Search for the cell housing the specified text and yield its (X, Y) center coordinate. 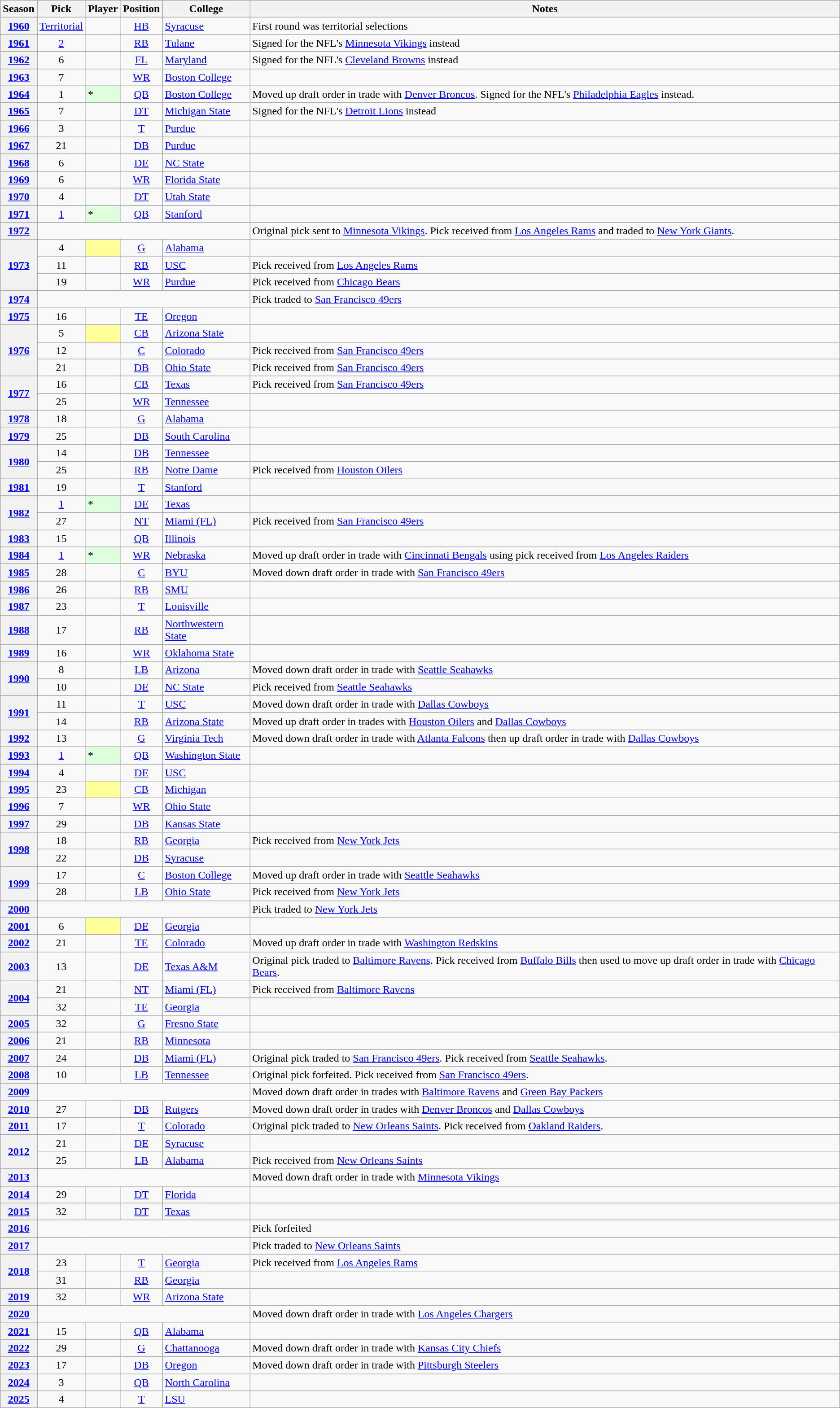
1992 (19, 738)
Moved down draft order in trade with Dallas Cowboys (545, 704)
2012 (19, 1152)
1976 (19, 350)
Texas A&M (206, 966)
2025 (19, 1399)
Moved down draft order in trade with Seattle Seahawks (545, 670)
Illinois (206, 538)
1964 (19, 94)
Pick traded to New Orleans Saints (545, 1246)
Louisville (206, 607)
Fresno State (206, 1023)
LSU (206, 1399)
2017 (19, 1246)
2019 (19, 1297)
2024 (19, 1382)
2015 (19, 1211)
FL (141, 60)
2022 (19, 1348)
Original pick sent to Minnesota Vikings. Pick received from Los Angeles Rams and traded to New York Giants. (545, 231)
College (206, 9)
Moved up draft order in trade with Seattle Seahawks (545, 875)
1987 (19, 607)
1973 (19, 265)
BYU (206, 573)
Pick traded to New York Jets (545, 909)
Kansas State (206, 824)
1972 (19, 231)
2002 (19, 943)
Original pick traded to Baltimore Ravens. Pick received from Buffalo Bills then used to move up draft order in trade with Chicago Bears. (545, 966)
1963 (19, 77)
1960 (19, 26)
1998 (19, 849)
2023 (19, 1365)
Northwestern State (206, 630)
Original pick traded to San Francisco 49ers. Pick received from Seattle Seahawks. (545, 1058)
2 (61, 43)
Pick (61, 9)
26 (61, 590)
Utah State (206, 197)
Moved down draft order in trade with Atlanta Falcons then up draft order in trade with Dallas Cowboys (545, 738)
2008 (19, 1075)
1977 (19, 393)
2006 (19, 1041)
Moved down draft order in trade with Los Angeles Chargers (545, 1314)
Pick received from Chicago Bears (545, 282)
1983 (19, 538)
1966 (19, 128)
North Carolina (206, 1382)
Minnesota (206, 1041)
1997 (19, 824)
Florida State (206, 179)
2014 (19, 1194)
Rutgers (206, 1109)
2007 (19, 1058)
Moved up draft order in trade with Denver Broncos. Signed for the NFL's Philadelphia Eagles instead. (545, 94)
22 (61, 858)
8 (61, 670)
24 (61, 1058)
Moved down draft order in trade with Minnesota Vikings (545, 1177)
2004 (19, 998)
Moved down draft order in trade with San Francisco 49ers (545, 573)
1985 (19, 573)
Signed for the NFL's Minnesota Vikings instead (545, 43)
Original pick forfeited. Pick received from San Francisco 49ers. (545, 1075)
1978 (19, 419)
Position (141, 9)
Notre Dame (206, 470)
1961 (19, 43)
Pick received from Houston Oilers (545, 470)
1994 (19, 772)
Moved up draft order in trade with Washington Redskins (545, 943)
Maryland (206, 60)
Original pick traded to New Orleans Saints. Pick received from Oakland Raiders. (545, 1126)
1993 (19, 755)
2000 (19, 909)
Virginia Tech (206, 738)
Pick traded to San Francisco 49ers (545, 299)
2010 (19, 1109)
5 (61, 333)
HB (141, 26)
2001 (19, 926)
2003 (19, 966)
Oklahoma State (206, 653)
Moved down draft order in trade with Pittsburgh Steelers (545, 1365)
Michigan (206, 790)
1980 (19, 461)
Moved up draft order in trades with Houston Oilers and Dallas Cowboys (545, 721)
Signed for the NFL's Detroit Lions instead (545, 111)
Moved down draft order in trade with Kansas City Chiefs (545, 1348)
2009 (19, 1092)
2005 (19, 1023)
Arizona (206, 670)
2020 (19, 1314)
1988 (19, 630)
1965 (19, 111)
1991 (19, 713)
Signed for the NFL's Cleveland Browns instead (545, 60)
1979 (19, 436)
1967 (19, 145)
Moved down draft order in trades with Denver Broncos and Dallas Cowboys (545, 1109)
Moved down draft order in trades with Baltimore Ravens and Green Bay Packers (545, 1092)
Season (19, 9)
1971 (19, 214)
2016 (19, 1229)
1999 (19, 883)
Player (103, 9)
Moved up draft order in trade with Cincinnati Bengals using pick received from Los Angeles Raiders (545, 555)
2021 (19, 1331)
2018 (19, 1271)
1982 (19, 513)
1989 (19, 653)
Chattanooga (206, 1348)
1962 (19, 60)
12 (61, 350)
Pick received from Seattle Seahawks (545, 687)
1990 (19, 678)
1969 (19, 179)
1986 (19, 590)
1974 (19, 299)
Pick received from Baltimore Ravens (545, 989)
Tulane (206, 43)
Pick forfeited (545, 1229)
Notes (545, 9)
Florida (206, 1194)
Territorial (61, 26)
1970 (19, 197)
1995 (19, 790)
SMU (206, 590)
South Carolina (206, 436)
1981 (19, 487)
1975 (19, 316)
2013 (19, 1177)
Michigan State (206, 111)
1984 (19, 555)
1968 (19, 162)
31 (61, 1280)
2011 (19, 1126)
Nebraska (206, 555)
Washington State (206, 755)
Pick received from New Orleans Saints (545, 1160)
1996 (19, 807)
First round was territorial selections (545, 26)
